Pinpoint the cell where the given text exists, returning its [X, Y] midpoint coordinate. 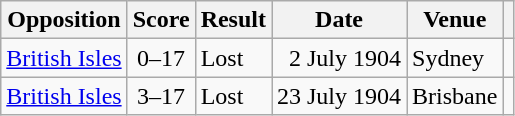
Opposition [64, 20]
Sydney [455, 58]
23 July 1904 [340, 96]
2 July 1904 [340, 58]
Brisbane [455, 96]
Score [161, 20]
Venue [455, 20]
Result [233, 20]
3–17 [161, 96]
Date [340, 20]
0–17 [161, 58]
